Provide the [x, y] coordinate of the cell's center where the given text is located.  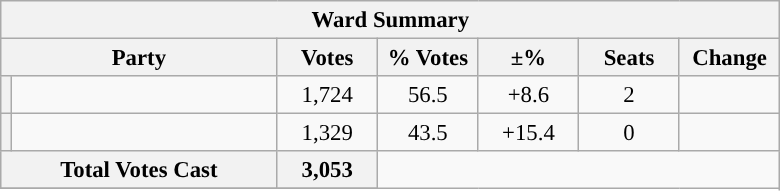
Change [730, 58]
1,724 [328, 95]
56.5 [428, 95]
0 [630, 133]
+15.4 [528, 133]
Votes [328, 58]
3,053 [328, 170]
Party [139, 58]
Ward Summary [390, 20]
% Votes [428, 58]
Total Votes Cast [139, 170]
±% [528, 58]
+8.6 [528, 95]
2 [630, 95]
Seats [630, 58]
43.5 [428, 133]
1,329 [328, 133]
